Determine the (X, Y) coordinate at the center of the cell enclosing the given text.  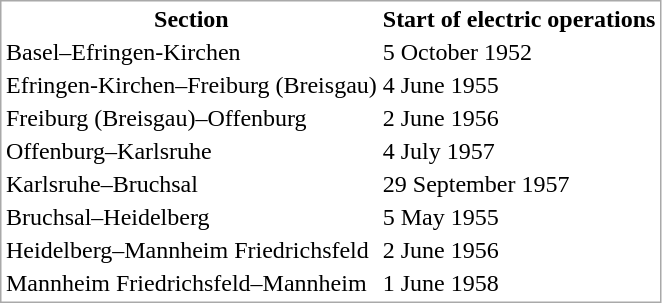
29 September 1957 (519, 185)
Basel–Efringen-Kirchen (191, 53)
Start of electric operations (519, 19)
4 July 1957 (519, 151)
Freiburg (Breisgau)–Offenburg (191, 119)
Karlsruhe–Bruchsal (191, 185)
Section (191, 19)
Offenburg–Karlsruhe (191, 151)
Heidelberg–Mannheim Friedrichsfeld (191, 251)
4 June 1955 (519, 85)
Efringen-Kirchen–Freiburg (Breisgau) (191, 85)
5 October 1952 (519, 53)
Mannheim Friedrichsfeld–Mannheim (191, 283)
1 June 1958 (519, 283)
Bruchsal–Heidelberg (191, 217)
5 May 1955 (519, 217)
